Output the [X, Y] coordinate of the center of the cell containing the given text.  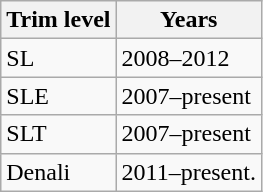
SLE [58, 96]
2008–2012 [188, 58]
Denali [58, 172]
2011–present. [188, 172]
Trim level [58, 20]
SLT [58, 134]
SL [58, 58]
Years [188, 20]
